Capture the cell that displays the provided text and extract its [X, Y] central coordinate. 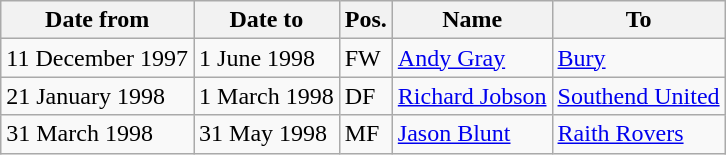
1 March 1998 [267, 96]
Date from [98, 20]
Date to [267, 20]
Andy Gray [472, 58]
DF [366, 96]
To [638, 20]
21 January 1998 [98, 96]
31 May 1998 [267, 134]
1 June 1998 [267, 58]
31 March 1998 [98, 134]
Southend United [638, 96]
Jason Blunt [472, 134]
Richard Jobson [472, 96]
Raith Rovers [638, 134]
FW [366, 58]
11 December 1997 [98, 58]
Name [472, 20]
Bury [638, 58]
MF [366, 134]
Pos. [366, 20]
